Extract the [X, Y] coordinate from the center of the cell holding the provided text.  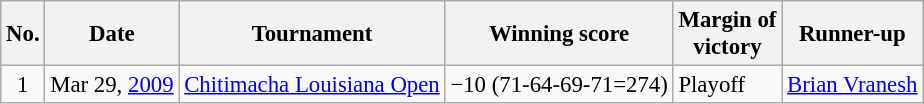
Brian Vranesh [852, 85]
Tournament [312, 34]
1 [23, 85]
Runner-up [852, 34]
Chitimacha Louisiana Open [312, 85]
Margin ofvictory [728, 34]
Playoff [728, 85]
−10 (71-64-69-71=274) [559, 85]
Winning score [559, 34]
Mar 29, 2009 [112, 85]
No. [23, 34]
Date [112, 34]
